Extract the (x, y) coordinate from the center of the cell holding the provided text.  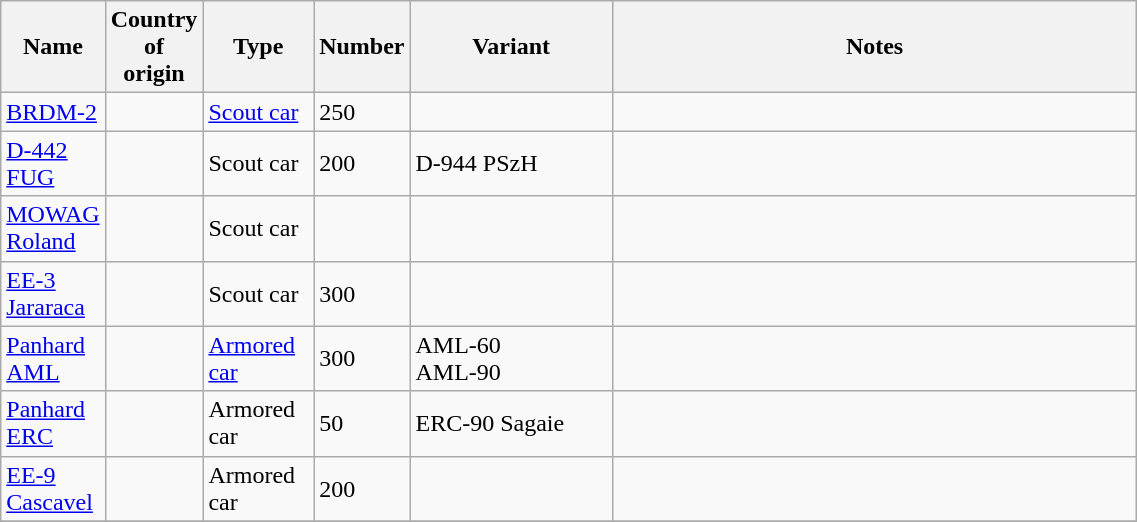
Name (53, 47)
Notes (874, 47)
AML-60AML-90 (511, 358)
EE-3 Jararaca (53, 294)
D-442 FUG (53, 164)
Panhard ERC (53, 424)
50 (362, 424)
ERC-90 Sagaie (511, 424)
BRDM-2 (53, 112)
Variant (511, 47)
Number (362, 47)
250 (362, 112)
Type (258, 47)
EE-9 Cascavel (53, 488)
Panhard AML (53, 358)
D-944 PSzH (511, 164)
Country of origin (154, 47)
MOWAG Roland (53, 228)
